Extract the [x, y] coordinate from the center of the cell holding the provided text.  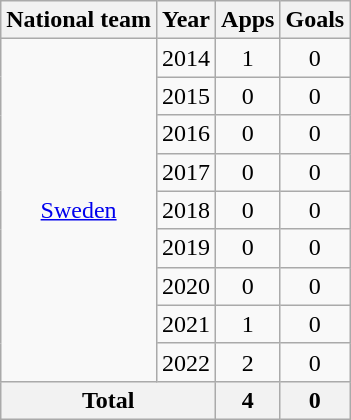
Year [186, 20]
2019 [186, 248]
National team [79, 20]
2017 [186, 172]
2 [248, 362]
2016 [186, 134]
Sweden [79, 210]
2015 [186, 96]
Total [108, 400]
Goals [315, 20]
4 [248, 400]
2021 [186, 324]
2014 [186, 58]
Apps [248, 20]
2020 [186, 286]
2022 [186, 362]
2018 [186, 210]
